Identify which cell holds the provided text, then report its [x, y] central coordinate. 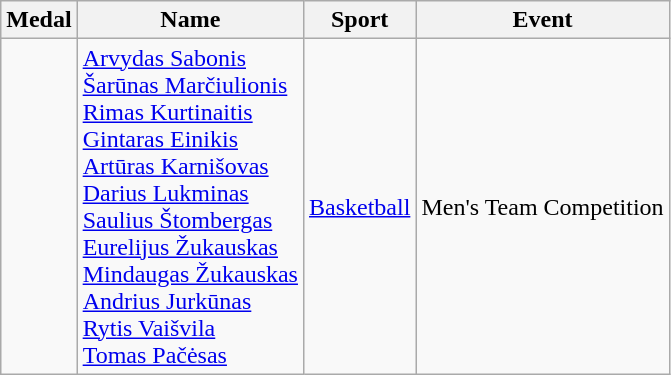
Men's Team Competition [542, 206]
Name [190, 20]
Medal [39, 20]
Basketball [359, 206]
Event [542, 20]
Sport [359, 20]
